Output the [X, Y] coordinate of the center of the cell containing the given text.  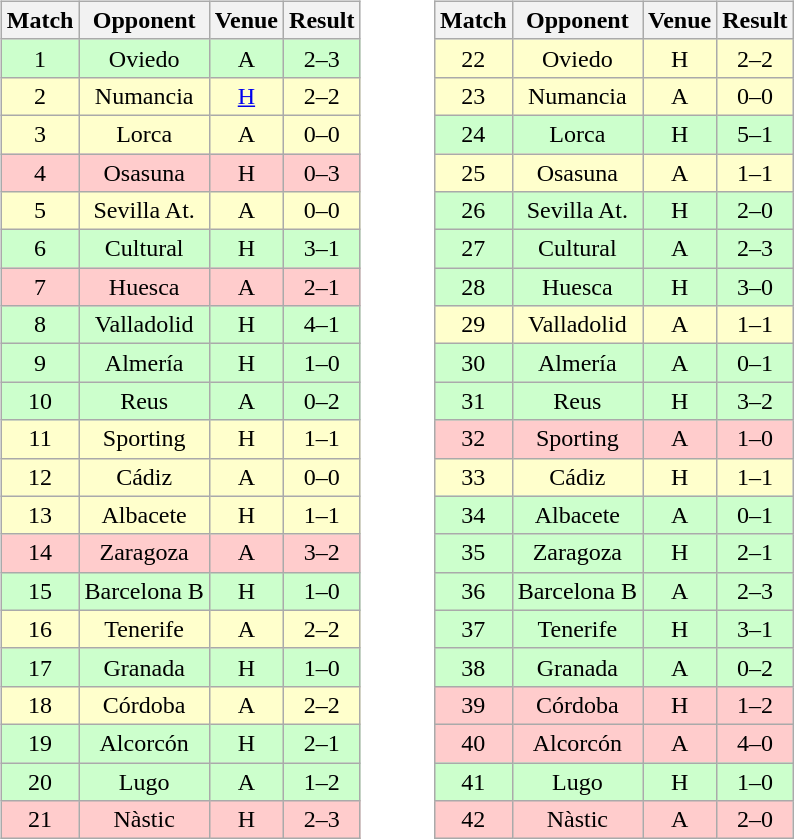
3 [40, 134]
33 [473, 477]
4–1 [322, 325]
8 [40, 325]
41 [473, 781]
20 [40, 781]
39 [473, 705]
23 [473, 96]
2 [40, 96]
0–3 [322, 173]
29 [473, 325]
13 [40, 515]
25 [473, 173]
30 [473, 363]
14 [40, 553]
18 [40, 705]
7 [40, 287]
5 [40, 211]
19 [40, 743]
5–1 [755, 134]
4 [40, 173]
42 [473, 820]
15 [40, 591]
4–0 [755, 743]
11 [40, 439]
3–0 [755, 287]
26 [473, 211]
10 [40, 401]
31 [473, 401]
6 [40, 249]
27 [473, 249]
37 [473, 629]
12 [40, 477]
34 [473, 515]
22 [473, 58]
1 [40, 58]
38 [473, 667]
21 [40, 820]
36 [473, 591]
28 [473, 287]
24 [473, 134]
17 [40, 667]
32 [473, 439]
16 [40, 629]
40 [473, 743]
35 [473, 553]
9 [40, 363]
